Determine the [X, Y] coordinate at the center of the cell enclosing the given text.  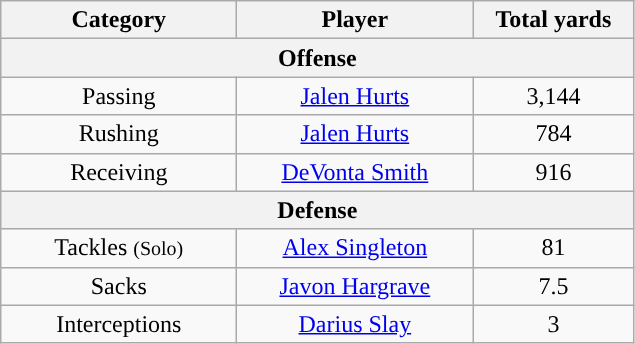
Javon Hargrave [355, 286]
Player [355, 20]
3,144 [554, 96]
Category [119, 20]
Darius Slay [355, 324]
Rushing [119, 134]
81 [554, 248]
Offense [318, 58]
Alex Singleton [355, 248]
Passing [119, 96]
Total yards [554, 20]
DeVonta Smith [355, 172]
7.5 [554, 286]
Sacks [119, 286]
Defense [318, 210]
Receiving [119, 172]
Interceptions [119, 324]
Tackles (Solo) [119, 248]
784 [554, 134]
3 [554, 324]
916 [554, 172]
